Find where the given text appears and provide that cell's center as (x, y) coordinate. 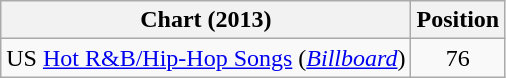
Position (458, 20)
US Hot R&B/Hip-Hop Songs (Billboard) (206, 58)
Chart (2013) (206, 20)
76 (458, 58)
